Determine the (x, y) coordinate at the center of the cell enclosing the given text.  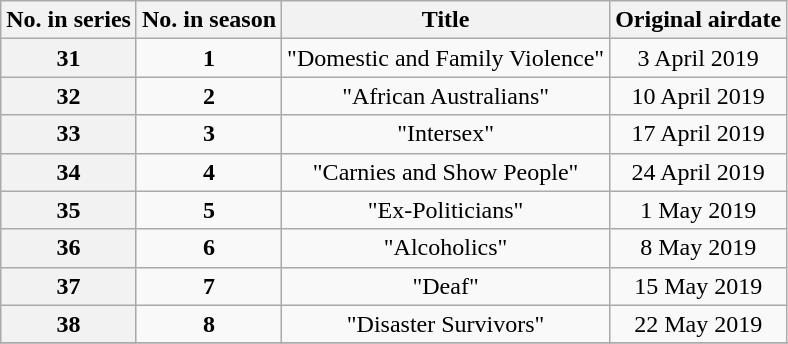
"Deaf" (446, 286)
"African Australians" (446, 96)
38 (69, 324)
2 (208, 96)
"Domestic and Family Violence" (446, 58)
Original airdate (698, 20)
34 (69, 172)
31 (69, 58)
6 (208, 248)
22 May 2019 (698, 324)
No. in series (69, 20)
1 May 2019 (698, 210)
3 (208, 134)
37 (69, 286)
5 (208, 210)
"Carnies and Show People" (446, 172)
24 April 2019 (698, 172)
"Alcoholics" (446, 248)
3 April 2019 (698, 58)
36 (69, 248)
7 (208, 286)
33 (69, 134)
35 (69, 210)
No. in season (208, 20)
"Ex-Politicians" (446, 210)
10 April 2019 (698, 96)
4 (208, 172)
8 May 2019 (698, 248)
15 May 2019 (698, 286)
32 (69, 96)
"Disaster Survivors" (446, 324)
"Intersex" (446, 134)
Title (446, 20)
1 (208, 58)
17 April 2019 (698, 134)
8 (208, 324)
